Capture the cell that displays the provided text and extract its [X, Y] central coordinate. 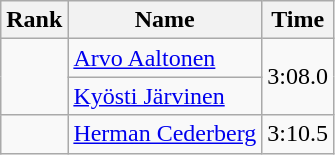
Rank [34, 20]
Arvo Aaltonen [165, 58]
3:10.5 [298, 134]
Kyösti Järvinen [165, 96]
Time [298, 20]
Herman Cederberg [165, 134]
Name [165, 20]
3:08.0 [298, 77]
